Locate the cell with the specified text and output its [x, y] center coordinate. 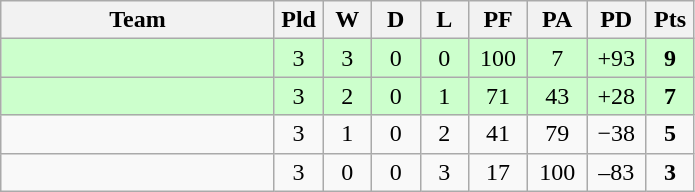
17 [498, 172]
41 [498, 134]
43 [558, 96]
PF [498, 20]
+93 [616, 58]
79 [558, 134]
−38 [616, 134]
D [396, 20]
9 [670, 58]
Pts [670, 20]
W [348, 20]
Pld [298, 20]
L [444, 20]
71 [498, 96]
PA [558, 20]
5 [670, 134]
–83 [616, 172]
PD [616, 20]
+28 [616, 96]
Team [138, 20]
